Scan for the cell matching the given text and deliver its [x, y] coordinate at center. 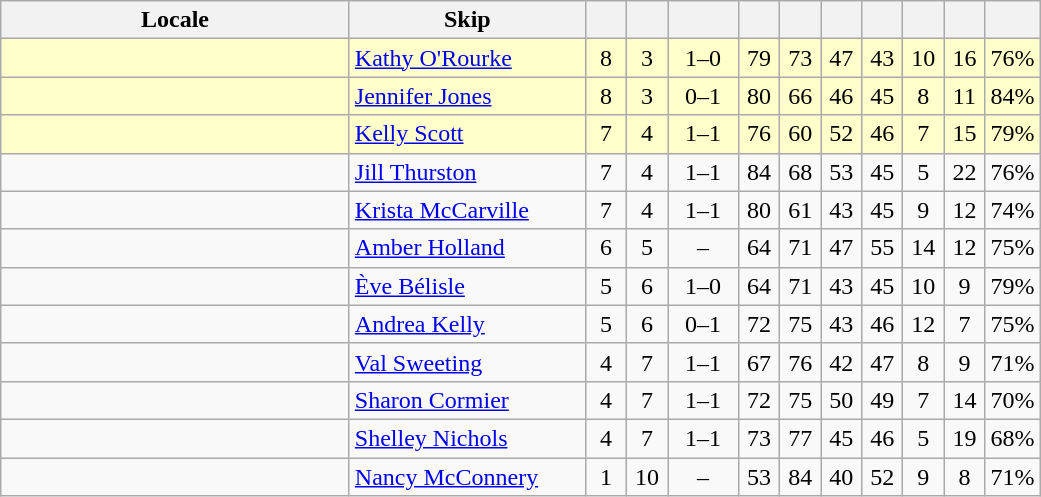
61 [800, 210]
Sharon Cormier [467, 400]
Kathy O'Rourke [467, 58]
60 [800, 134]
Krista McCarville [467, 210]
15 [964, 134]
Nancy McConnery [467, 477]
68 [800, 172]
55 [882, 248]
Andrea Kelly [467, 324]
42 [842, 362]
1 [606, 477]
50 [842, 400]
67 [760, 362]
77 [800, 438]
Amber Holland [467, 248]
19 [964, 438]
Locale [176, 20]
Shelley Nichols [467, 438]
74% [1012, 210]
Val Sweeting [467, 362]
49 [882, 400]
Skip [467, 20]
40 [842, 477]
66 [800, 96]
68% [1012, 438]
Jennifer Jones [467, 96]
16 [964, 58]
84% [1012, 96]
22 [964, 172]
Kelly Scott [467, 134]
Jill Thurston [467, 172]
70% [1012, 400]
79 [760, 58]
11 [964, 96]
Ève Bélisle [467, 286]
